Find where the given text appears and provide that cell's center as [X, Y] coordinate. 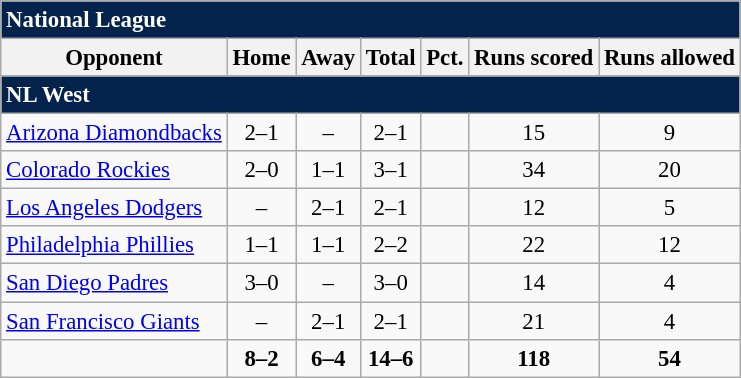
San Diego Padres [114, 283]
Pct. [445, 58]
2–2 [390, 245]
Away [328, 58]
14 [534, 283]
Colorado Rockies [114, 170]
3–1 [390, 170]
Runs scored [534, 58]
Arizona Diamondbacks [114, 133]
6–4 [328, 358]
Home [262, 58]
Total [390, 58]
34 [534, 170]
Philadelphia Phillies [114, 245]
Opponent [114, 58]
San Francisco Giants [114, 321]
15 [534, 133]
NL West [370, 95]
54 [670, 358]
8–2 [262, 358]
20 [670, 170]
Runs allowed [670, 58]
2–0 [262, 170]
Los Angeles Dodgers [114, 208]
21 [534, 321]
5 [670, 208]
118 [534, 358]
National League [370, 20]
14–6 [390, 358]
22 [534, 245]
9 [670, 133]
